Pinpoint the cell where the given text exists, returning its (x, y) midpoint coordinate. 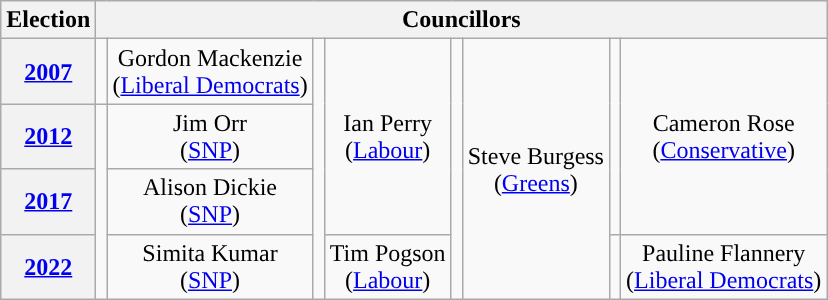
Tim Pogson(Labour) (388, 266)
Gordon Mackenzie(Liberal Democrats) (210, 72)
Election (48, 20)
2007 (48, 72)
Councillors (462, 20)
Pauline Flannery(Liberal Democrats) (724, 266)
2012 (48, 136)
Cameron Rose(Conservative) (724, 136)
Alison Dickie(SNP) (210, 202)
Simita Kumar(SNP) (210, 266)
Steve Burgess(Greens) (536, 169)
Jim Orr(SNP) (210, 136)
2022 (48, 266)
2017 (48, 202)
Ian Perry(Labour) (388, 136)
